From the cell containing the given text, extract its center point as [X, Y] coordinate. 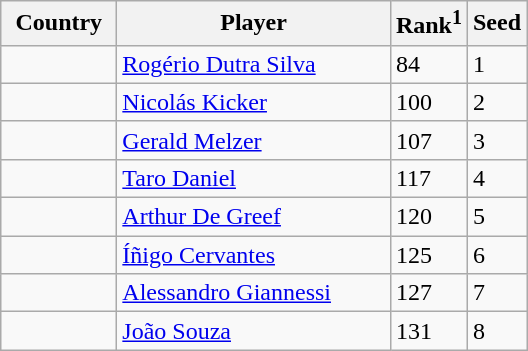
Taro Daniel [254, 178]
Gerald Melzer [254, 140]
Arthur De Greef [254, 217]
Íñigo Cervantes [254, 255]
117 [428, 178]
127 [428, 293]
4 [496, 178]
125 [428, 255]
120 [428, 217]
Seed [496, 24]
Player [254, 24]
3 [496, 140]
107 [428, 140]
Country [59, 24]
100 [428, 102]
5 [496, 217]
João Souza [254, 331]
131 [428, 331]
84 [428, 64]
6 [496, 255]
Rogério Dutra Silva [254, 64]
Nicolás Kicker [254, 102]
1 [496, 64]
7 [496, 293]
Rank1 [428, 24]
2 [496, 102]
Alessandro Giannessi [254, 293]
8 [496, 331]
